Find where the given text appears and provide that cell's center as (X, Y) coordinate. 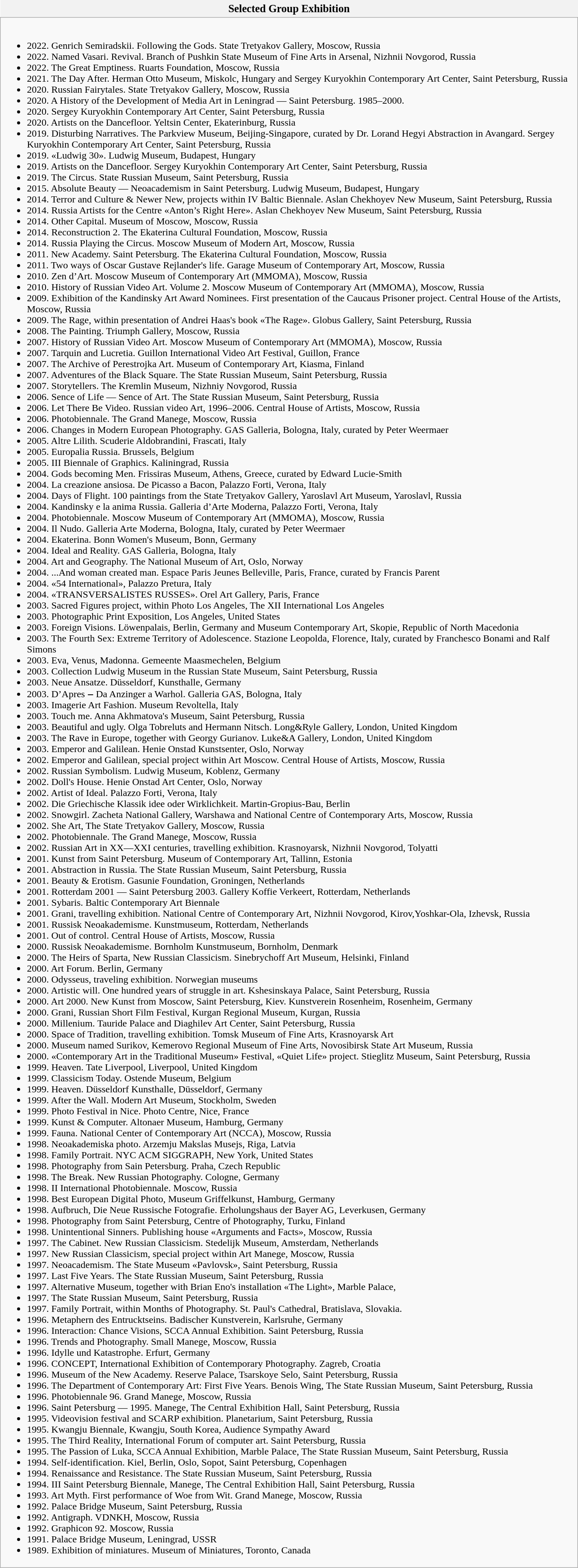
Selected Group Exhibition (289, 9)
